Detect which cell encompasses the target text, then output its (x, y) center coordinate. 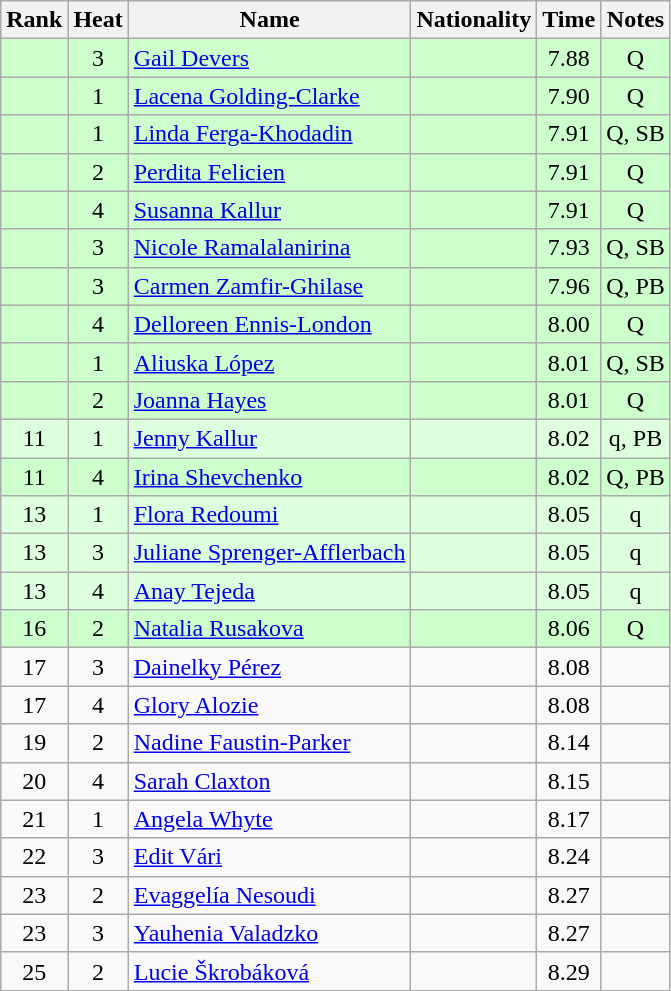
Lucie Škrobáková (270, 971)
8.17 (569, 819)
22 (34, 857)
7.90 (569, 96)
20 (34, 781)
Delloreen Ennis-London (270, 324)
8.15 (569, 781)
Rank (34, 20)
8.24 (569, 857)
8.00 (569, 324)
Aliuska López (270, 362)
Nationality (474, 20)
Time (569, 20)
Notes (636, 20)
Nadine Faustin-Parker (270, 743)
Joanna Hayes (270, 400)
8.29 (569, 971)
Susanna Kallur (270, 210)
Name (270, 20)
Anay Tejeda (270, 591)
Linda Ferga-Khodadin (270, 134)
Gail Devers (270, 58)
Dainelky Pérez (270, 667)
Glory Alozie (270, 705)
19 (34, 743)
8.06 (569, 629)
Angela Whyte (270, 819)
7.88 (569, 58)
Lacena Golding-Clarke (270, 96)
Edit Vári (270, 857)
25 (34, 971)
Sarah Claxton (270, 781)
q, PB (636, 438)
7.96 (569, 286)
Juliane Sprenger-Afflerbach (270, 553)
Evaggelía Nesoudi (270, 895)
Jenny Kallur (270, 438)
16 (34, 629)
Flora Redoumi (270, 515)
21 (34, 819)
Natalia Rusakova (270, 629)
7.93 (569, 248)
Yauhenia Valadzko (270, 933)
8.14 (569, 743)
Nicole Ramalalanirina (270, 248)
Carmen Zamfir-Ghilase (270, 286)
Heat (98, 20)
Irina Shevchenko (270, 477)
Perdita Felicien (270, 172)
